Detect which cell encompasses the target text, then output its [X, Y] center coordinate. 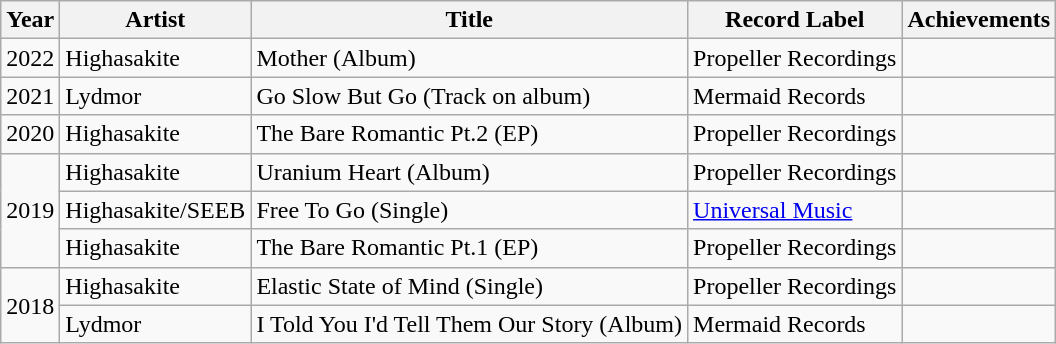
Free To Go (Single) [470, 210]
Year [30, 20]
Artist [156, 20]
Achievements [979, 20]
2018 [30, 305]
Title [470, 20]
Uranium Heart (Album) [470, 172]
2020 [30, 134]
2021 [30, 96]
2022 [30, 58]
Highasakite/SEEB [156, 210]
The Bare Romantic Pt.2 (EP) [470, 134]
Universal Music [795, 210]
I Told You I'd Tell Them Our Story (Album) [470, 324]
Record Label [795, 20]
The Bare Romantic Pt.1 (EP) [470, 248]
2019 [30, 210]
Mother (Album) [470, 58]
Go Slow But Go (Track on album) [470, 96]
Elastic State of Mind (Single) [470, 286]
